Extract the [x, y] coordinate from the center of the cell holding the provided text.  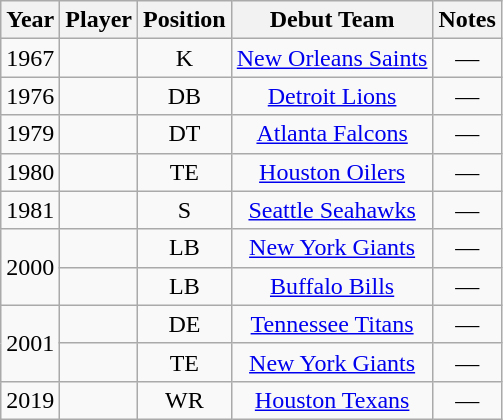
Debut Team [332, 20]
Notes [467, 20]
1981 [30, 210]
1976 [30, 96]
S [185, 210]
Year [30, 20]
Houston Oilers [332, 172]
Tennessee Titans [332, 324]
2001 [30, 343]
Detroit Lions [332, 96]
Houston Texans [332, 400]
K [185, 58]
Buffalo Bills [332, 286]
Seattle Seahawks [332, 210]
2000 [30, 267]
DB [185, 96]
Atlanta Falcons [332, 134]
DE [185, 324]
WR [185, 400]
DT [185, 134]
2019 [30, 400]
Position [185, 20]
Player [99, 20]
1967 [30, 58]
1980 [30, 172]
New Orleans Saints [332, 58]
1979 [30, 134]
